Output the (X, Y) coordinate of the center of the cell containing the given text.  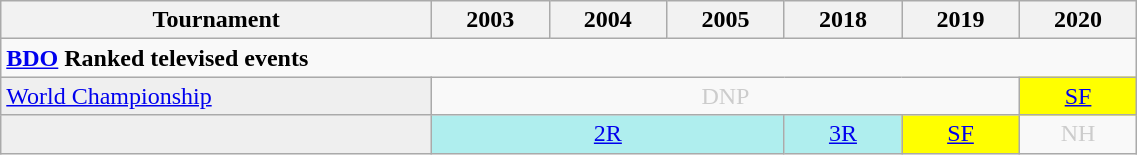
2018 (843, 20)
3R (843, 134)
2003 (491, 20)
2005 (726, 20)
DNP (726, 96)
2019 (961, 20)
2020 (1078, 20)
2R (608, 134)
NH (1078, 134)
BDO Ranked televised events (569, 58)
2004 (608, 20)
Tournament (216, 20)
World Championship (216, 96)
